Capture the cell that displays the provided text and extract its (X, Y) central coordinate. 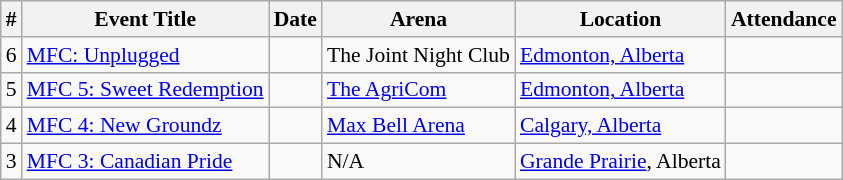
The AgriCom (418, 90)
# (12, 19)
MFC: Unplugged (146, 55)
MFC 5: Sweet Redemption (146, 90)
4 (12, 126)
Date (296, 19)
Arena (418, 19)
5 (12, 90)
Grande Prairie, Alberta (620, 162)
Calgary, Alberta (620, 126)
3 (12, 162)
MFC 3: Canadian Pride (146, 162)
N/A (418, 162)
6 (12, 55)
The Joint Night Club (418, 55)
MFC 4: New Groundz (146, 126)
Event Title (146, 19)
Max Bell Arena (418, 126)
Location (620, 19)
Attendance (784, 19)
